Return the (x, y) coordinate for the center point of the cell that contains the specified text.  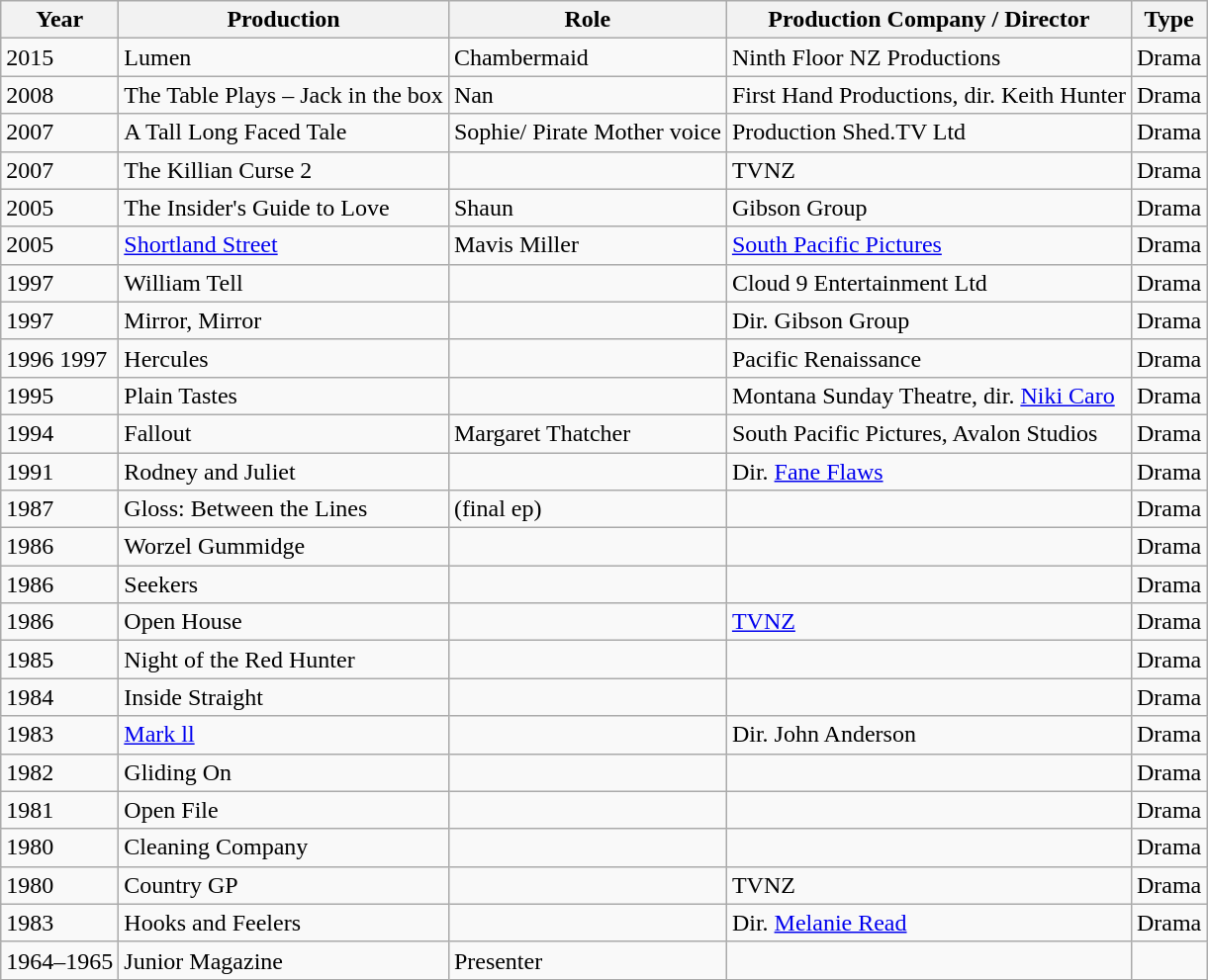
1964–1965 (59, 960)
Ninth Floor NZ Productions (928, 57)
Sophie/ Pirate Mother voice (588, 133)
Margaret Thatcher (588, 433)
South Pacific Pictures (928, 245)
South Pacific Pictures, Avalon Studios (928, 433)
2008 (59, 95)
1982 (59, 772)
Lumen (284, 57)
Dir. Fane Flaws (928, 472)
Presenter (588, 960)
1994 (59, 433)
Type (1168, 20)
Production Shed.TV Ltd (928, 133)
Fallout (284, 433)
Shortland Street (284, 245)
Gibson Group (928, 208)
1996 1997 (59, 358)
Cleaning Company (284, 847)
Country GP (284, 885)
Rodney and Juliet (284, 472)
Dir. Melanie Read (928, 923)
Dir. Gibson Group (928, 320)
Inside Straight (284, 697)
First Hand Productions, dir. Keith Hunter (928, 95)
Role (588, 20)
Open File (284, 810)
Production (284, 20)
Worzel Gummidge (284, 547)
Pacific Renaissance (928, 358)
Montana Sunday Theatre, dir. Niki Caro (928, 396)
A Tall Long Faced Tale (284, 133)
1995 (59, 396)
William Tell (284, 283)
1984 (59, 697)
Night of the Red Hunter (284, 660)
The Table Plays – Jack in the box (284, 95)
Cloud 9 Entertainment Ltd (928, 283)
1987 (59, 509)
2015 (59, 57)
Chambermaid (588, 57)
Hercules (284, 358)
Plain Tastes (284, 396)
Junior Magazine (284, 960)
Mirror, Mirror (284, 320)
Production Company / Director (928, 20)
Shaun (588, 208)
Mavis Miller (588, 245)
1991 (59, 472)
Year (59, 20)
Seekers (284, 584)
Gloss: Between the Lines (284, 509)
Nan (588, 95)
(final ep) (588, 509)
1981 (59, 810)
The Killian Curse 2 (284, 170)
Gliding On (284, 772)
The Insider's Guide to Love (284, 208)
1985 (59, 660)
Open House (284, 622)
Mark ll (284, 735)
Dir. John Anderson (928, 735)
Hooks and Feelers (284, 923)
